Provide the [x, y] coordinate of the cell's center where the given text is located.  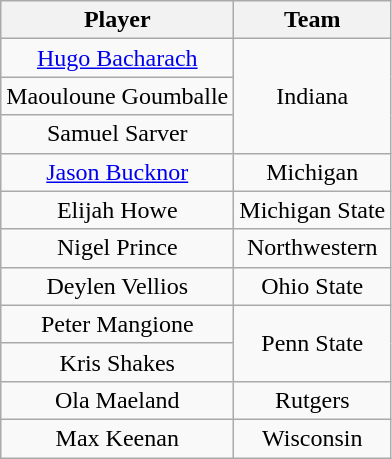
Wisconsin [312, 438]
Michigan State [312, 210]
Elijah Howe [118, 210]
Jason Bucknor [118, 172]
Kris Shakes [118, 362]
Samuel Sarver [118, 134]
Team [312, 20]
Player [118, 20]
Maouloune Goumballe [118, 96]
Indiana [312, 96]
Max Keenan [118, 438]
Ohio State [312, 286]
Northwestern [312, 248]
Hugo Bacharach [118, 58]
Peter Mangione [118, 324]
Michigan [312, 172]
Nigel Prince [118, 248]
Rutgers [312, 400]
Deylen Vellios [118, 286]
Ola Maeland [118, 400]
Penn State [312, 343]
